For the text-containing cell, return its midpoint in (x, y) coordinate format. 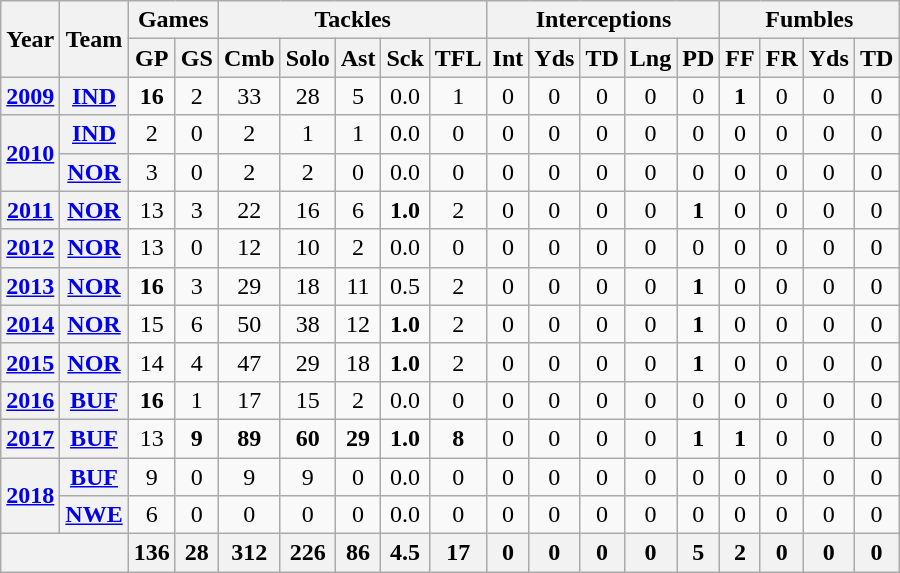
60 (308, 438)
Ast (358, 58)
8 (458, 438)
10 (308, 248)
22 (249, 210)
11 (358, 286)
2010 (30, 153)
Games (173, 20)
2012 (30, 248)
NWE (94, 515)
Team (94, 39)
86 (358, 553)
GS (196, 58)
2017 (30, 438)
PD (698, 58)
89 (249, 438)
2015 (30, 362)
Fumbles (810, 20)
38 (308, 324)
TFL (458, 58)
33 (249, 96)
Solo (308, 58)
Sck (405, 58)
Lng (650, 58)
2009 (30, 96)
Year (30, 39)
47 (249, 362)
Cmb (249, 58)
Interceptions (604, 20)
FR (782, 58)
2018 (30, 496)
0.5 (405, 286)
226 (308, 553)
Tackles (352, 20)
4 (196, 362)
50 (249, 324)
2013 (30, 286)
Int (508, 58)
FF (740, 58)
2016 (30, 400)
312 (249, 553)
14 (152, 362)
2014 (30, 324)
4.5 (405, 553)
2011 (30, 210)
GP (152, 58)
136 (152, 553)
